Return the (x, y) coordinate for the center point of the cell that contains the specified text.  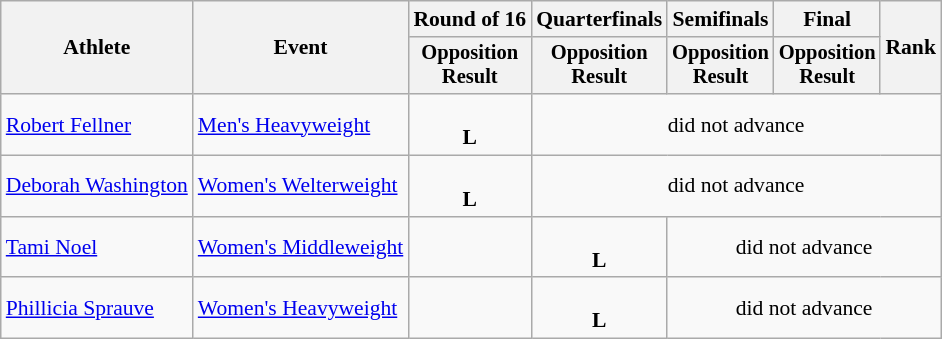
Women's Welterweight (301, 186)
Round of 16 (470, 19)
Quarterfinals (599, 19)
Tami Noel (97, 248)
Phillicia Sprauve (97, 308)
Rank (910, 48)
Deborah Washington (97, 186)
Robert Fellner (97, 124)
Event (301, 48)
Final (828, 19)
Women's Middleweight (301, 248)
Athlete (97, 48)
Women's Heavyweight (301, 308)
Semifinals (720, 19)
Men's Heavyweight (301, 124)
